For the text-containing cell, return its midpoint in (x, y) coordinate format. 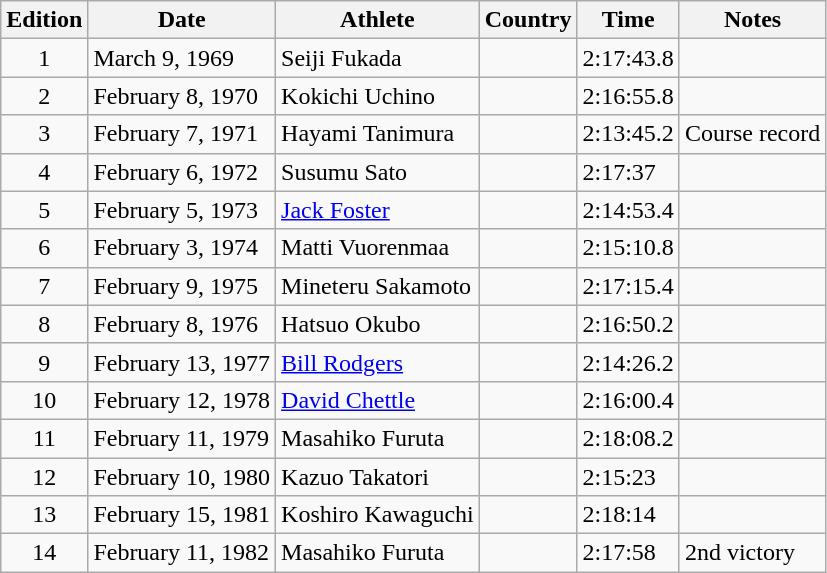
Kazuo Takatori (378, 477)
2:13:45.2 (628, 134)
Jack Foster (378, 210)
2:17:43.8 (628, 58)
2:16:55.8 (628, 96)
Hatsuo Okubo (378, 324)
February 5, 1973 (182, 210)
Mineteru Sakamoto (378, 286)
5 (44, 210)
7 (44, 286)
February 7, 1971 (182, 134)
February 11, 1979 (182, 438)
February 10, 1980 (182, 477)
Matti Vuorenmaa (378, 248)
14 (44, 553)
Date (182, 20)
February 3, 1974 (182, 248)
10 (44, 400)
Notes (752, 20)
Course record (752, 134)
2:16:00.4 (628, 400)
2:18:08.2 (628, 438)
Athlete (378, 20)
8 (44, 324)
4 (44, 172)
2:17:37 (628, 172)
3 (44, 134)
Edition (44, 20)
Bill Rodgers (378, 362)
February 15, 1981 (182, 515)
12 (44, 477)
February 6, 1972 (182, 172)
February 8, 1970 (182, 96)
11 (44, 438)
6 (44, 248)
Seiji Fukada (378, 58)
2:17:15.4 (628, 286)
9 (44, 362)
February 13, 1977 (182, 362)
Kokichi Uchino (378, 96)
2 (44, 96)
February 11, 1982 (182, 553)
February 8, 1976 (182, 324)
2nd victory (752, 553)
1 (44, 58)
13 (44, 515)
February 9, 1975 (182, 286)
2:16:50.2 (628, 324)
2:14:53.4 (628, 210)
March 9, 1969 (182, 58)
Country (528, 20)
2:14:26.2 (628, 362)
Hayami Tanimura (378, 134)
Koshiro Kawaguchi (378, 515)
2:18:14 (628, 515)
2:15:23 (628, 477)
2:15:10.8 (628, 248)
David Chettle (378, 400)
February 12, 1978 (182, 400)
Susumu Sato (378, 172)
2:17:58 (628, 553)
Time (628, 20)
